Provide the [x, y] coordinate of the cell's center where the given text is located.  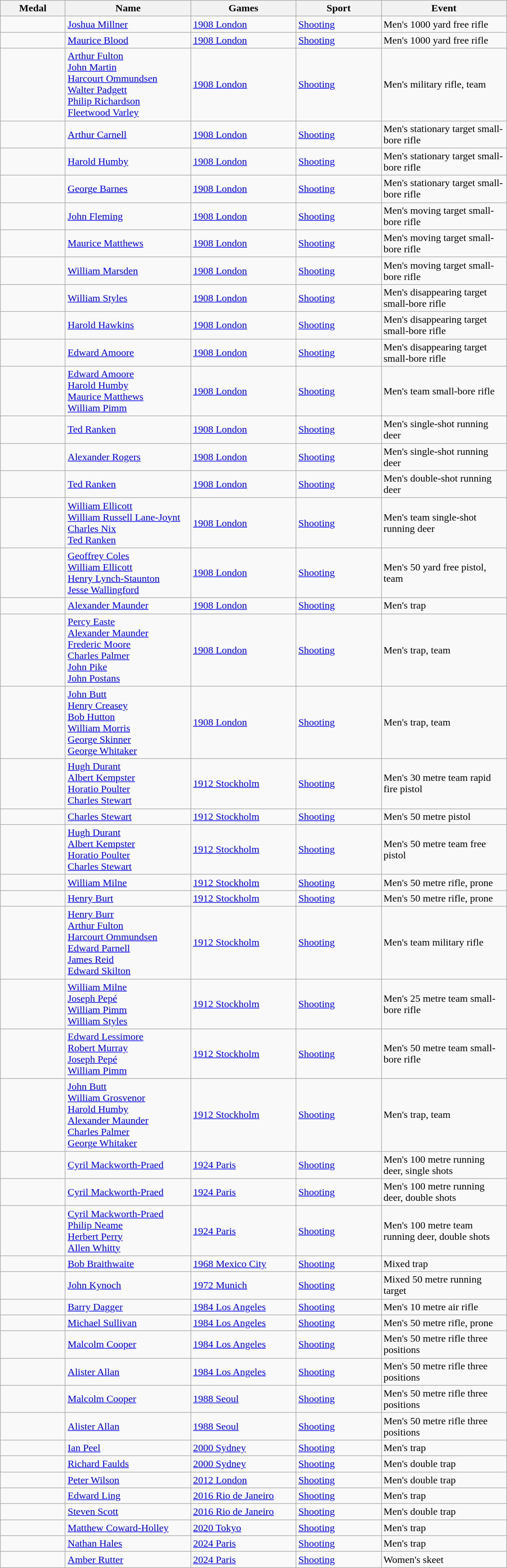
William Milne [128, 882]
Event [444, 8]
Men's 50 yard free pistol, team [444, 573]
Men's team single-shot running deer [444, 523]
Peter Wilson [128, 1480]
Arthur Carnell [128, 134]
Men's 100 metre running deer, single shots [444, 1165]
Nathan Hales [128, 1544]
Men's 50 metre team free pistol [444, 849]
John ButtWilliam GrosvenorHarold HumbyAlexander MaunderCharles PalmerGeorge Whitaker [128, 1115]
Harold Humby [128, 162]
Games [243, 8]
Henry BurrArthur FultonHarcourt OmmundsenEdward ParnellJames ReidEdward Skilton [128, 942]
1972 Munich [243, 1285]
William MilneJoseph PepéWilliam PimmWilliam Styles [128, 1004]
Matthew Coward-Holley [128, 1528]
Joshua Millner [128, 24]
Cyril Mackworth-PraedPhilip NeameHerbert PerryAllen Whitty [128, 1231]
Alexander Rogers [128, 457]
Men's double-shot running deer [444, 485]
Men's 50 metre team small-bore rifle [444, 1054]
Harold Hawkins [128, 325]
Men's 25 metre team small-bore rifle [444, 1004]
Michael Sullivan [128, 1323]
Men's 50 metre pistol [444, 816]
Sport [339, 8]
Men's military rifle, team [444, 85]
Arthur FultonJohn MartinHarcourt OmmundsenWalter PadgettPhilip RichardsonFleetwood Varley [128, 85]
Barry Dagger [128, 1307]
Amber Rutter [128, 1560]
Men's 10 metre air rifle [444, 1307]
Edward AmooreHarold HumbyMaurice MatthewsWilliam Pimm [128, 391]
William Styles [128, 298]
George Barnes [128, 189]
Steven Scott [128, 1512]
Maurice Matthews [128, 243]
Edward Amoore [128, 352]
Edward Ling [128, 1496]
Maurice Blood [128, 40]
Edward LessimoreRobert MurrayJoseph PepéWilliam Pimm [128, 1054]
Henry Burt [128, 898]
Alexander Maunder [128, 606]
Men's team military rifle [444, 942]
Men's 100 metre running deer, double shots [444, 1192]
Women's skeet [444, 1560]
Men's team small-bore rifle [444, 391]
2012 London [243, 1480]
Men's 100 metre team running deer, double shots [444, 1231]
Bob Braithwaite [128, 1264]
Ian Peel [128, 1448]
William Marsden [128, 271]
2020 Tokyo [243, 1528]
Mixed trap [444, 1264]
Charles Stewart [128, 816]
Medal [33, 8]
John ButtHenry CreaseyBob HuttonWilliam MorrisGeorge SkinnerGeorge Whitaker [128, 723]
Name [128, 8]
1968 Mexico City [243, 1264]
Geoffrey ColesWilliam EllicottHenry Lynch-StauntonJesse Wallingford [128, 573]
Richard Faulds [128, 1464]
John Fleming [128, 216]
William EllicottWilliam Russell Lane-JoyntCharles NixTed Ranken [128, 523]
Percy EasteAlexander MaunderFrederic MooreCharles PalmerJohn PikeJohn Postans [128, 650]
Men's 30 metre team rapid fire pistol [444, 784]
John Kynoch [128, 1285]
Mixed 50 metre running target [444, 1285]
